From the cell containing the given text, extract its center point as (X, Y) coordinate. 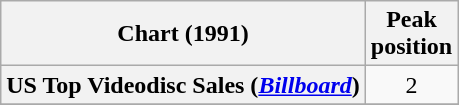
Peakposition (411, 34)
2 (411, 85)
Chart (1991) (183, 34)
US Top Videodisc Sales (Billboard) (183, 85)
